Provide the [x, y] coordinate of the cell's center where the given text is located.  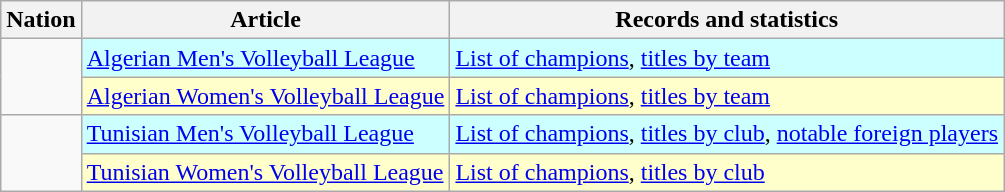
Article [266, 20]
Tunisian Women's Volleyball League [266, 172]
Records and statistics [727, 20]
Algerian Men's Volleyball League [266, 58]
Algerian Women's Volleyball League [266, 96]
Tunisian Men's Volleyball League [266, 134]
List of champions, titles by club [727, 172]
List of champions, titles by club, notable foreign players [727, 134]
Nation [41, 20]
